Scan for the cell matching the given text and deliver its (x, y) coordinate at center. 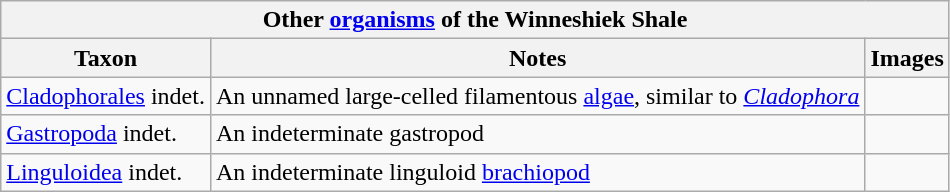
An indeterminate gastropod (537, 134)
Linguloidea indet. (106, 172)
An unnamed large-celled filamentous algae, similar to Cladophora (537, 96)
Other organisms of the Winneshiek Shale (476, 20)
Notes (537, 58)
Images (907, 58)
Gastropoda indet. (106, 134)
An indeterminate linguloid brachiopod (537, 172)
Taxon (106, 58)
Cladophorales indet. (106, 96)
